Locate the cell with the specified text and output its [x, y] center coordinate. 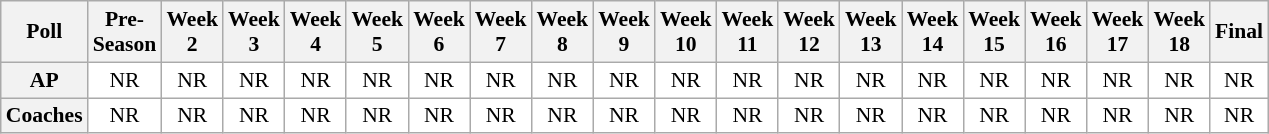
Week4 [316, 32]
AP [44, 80]
Week11 [748, 32]
Week15 [994, 32]
Week8 [562, 32]
Week14 [933, 32]
Coaches [44, 116]
Week13 [871, 32]
Week12 [809, 32]
Week10 [686, 32]
Week3 [254, 32]
Week18 [1179, 32]
Pre-Season [125, 32]
Week9 [624, 32]
Week17 [1118, 32]
Final [1239, 32]
Week6 [439, 32]
Week5 [377, 32]
Week7 [501, 32]
Poll [44, 32]
Week16 [1056, 32]
Week2 [192, 32]
